Provide the (X, Y) coordinate of the cell's center where the given text is located.  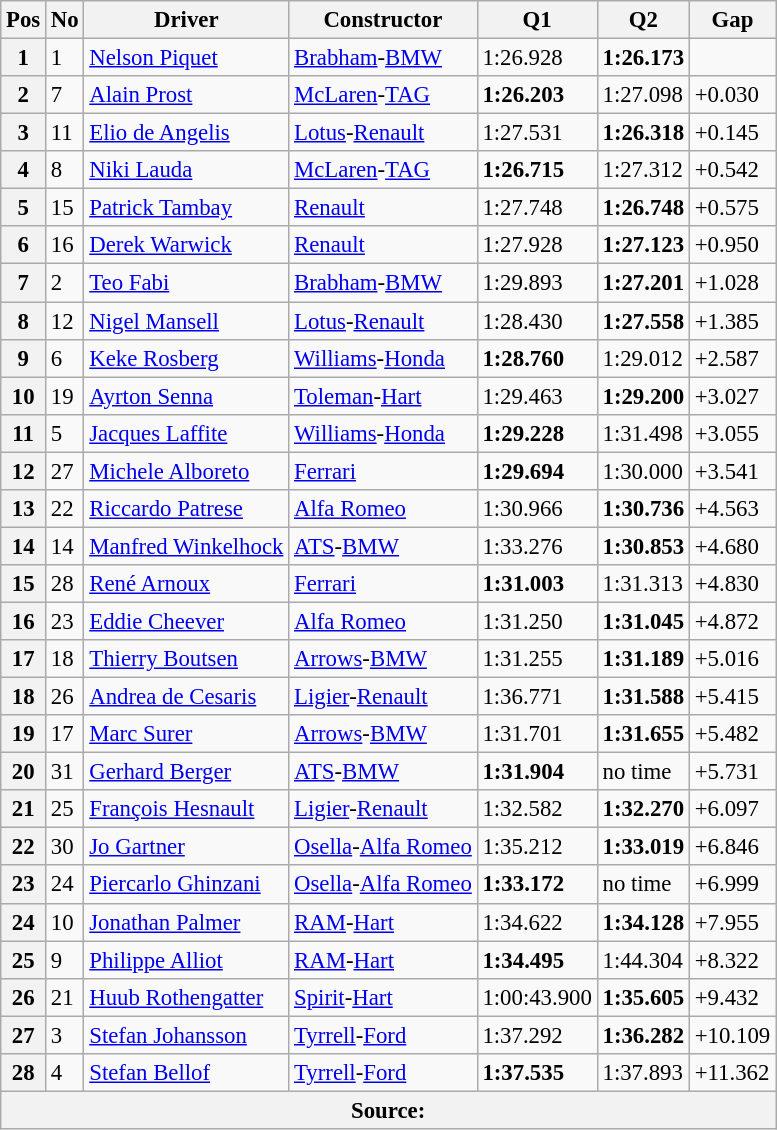
1:27.201 (643, 283)
1:31.189 (643, 659)
Manfred Winkelhock (186, 546)
Huub Rothengatter (186, 997)
1:31.045 (643, 621)
Stefan Bellof (186, 1073)
Constructor (383, 20)
1:33.276 (537, 546)
Alain Prost (186, 95)
Ayrton Senna (186, 396)
Q2 (643, 20)
Piercarlo Ghinzani (186, 885)
+3.541 (732, 471)
+3.055 (732, 433)
1:26.928 (537, 58)
Keke Rosberg (186, 358)
Spirit-Hart (383, 997)
1:00:43.900 (537, 997)
1:31.003 (537, 584)
1:31.655 (643, 734)
1:30.000 (643, 471)
+1.028 (732, 283)
+4.830 (732, 584)
1:29.228 (537, 433)
20 (24, 772)
Gap (732, 20)
1:27.748 (537, 208)
+2.587 (732, 358)
1:37.893 (643, 1073)
+7.955 (732, 922)
1:27.123 (643, 245)
Jacques Laffite (186, 433)
1:30.736 (643, 509)
Driver (186, 20)
1:44.304 (643, 960)
1:27.531 (537, 133)
1:34.128 (643, 922)
1:33.019 (643, 847)
+5.016 (732, 659)
1:31.588 (643, 697)
1:27.928 (537, 245)
Niki Lauda (186, 170)
Toleman-Hart (383, 396)
+6.999 (732, 885)
No (65, 20)
1:29.200 (643, 396)
Derek Warwick (186, 245)
1:31.255 (537, 659)
Andrea de Cesaris (186, 697)
13 (24, 509)
+9.432 (732, 997)
+1.385 (732, 321)
Source: (388, 1110)
1:27.312 (643, 170)
1:30.966 (537, 509)
1:32.582 (537, 809)
Riccardo Patrese (186, 509)
1:26.203 (537, 95)
+11.362 (732, 1073)
Nigel Mansell (186, 321)
Eddie Cheever (186, 621)
Jo Gartner (186, 847)
+0.145 (732, 133)
1:31.313 (643, 584)
1:29.694 (537, 471)
Michele Alboreto (186, 471)
1:29.463 (537, 396)
+6.846 (732, 847)
1:30.853 (643, 546)
1:37.292 (537, 1035)
François Hesnault (186, 809)
1:31.701 (537, 734)
1:34.495 (537, 960)
1:32.270 (643, 809)
+5.482 (732, 734)
Jonathan Palmer (186, 922)
+3.027 (732, 396)
Gerhard Berger (186, 772)
1:27.098 (643, 95)
1:29.012 (643, 358)
+4.563 (732, 509)
+0.575 (732, 208)
Elio de Angelis (186, 133)
1:31.250 (537, 621)
30 (65, 847)
Patrick Tambay (186, 208)
Teo Fabi (186, 283)
+0.030 (732, 95)
Philippe Alliot (186, 960)
1:35.212 (537, 847)
1:28.760 (537, 358)
+4.680 (732, 546)
1:26.715 (537, 170)
+8.322 (732, 960)
Pos (24, 20)
1:26.748 (643, 208)
+5.415 (732, 697)
René Arnoux (186, 584)
Thierry Boutsen (186, 659)
Marc Surer (186, 734)
1:31.498 (643, 433)
1:31.904 (537, 772)
1:26.173 (643, 58)
1:34.622 (537, 922)
31 (65, 772)
1:36.282 (643, 1035)
1:27.558 (643, 321)
Stefan Johansson (186, 1035)
1:26.318 (643, 133)
1:28.430 (537, 321)
Q1 (537, 20)
+0.542 (732, 170)
1:33.172 (537, 885)
Nelson Piquet (186, 58)
1:35.605 (643, 997)
1:29.893 (537, 283)
+5.731 (732, 772)
+4.872 (732, 621)
+6.097 (732, 809)
+10.109 (732, 1035)
1:36.771 (537, 697)
1:37.535 (537, 1073)
+0.950 (732, 245)
